Identify which cell holds the provided text, then report its (X, Y) central coordinate. 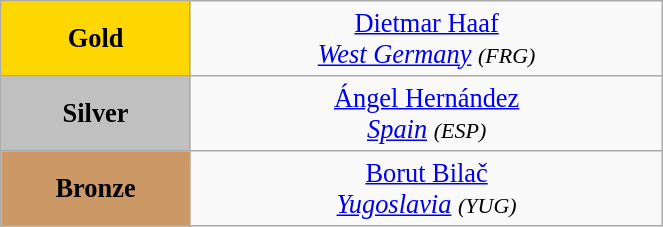
Bronze (96, 188)
Ángel HernándezSpain (ESP) (426, 112)
Gold (96, 38)
Dietmar HaafWest Germany (FRG) (426, 38)
Silver (96, 112)
Borut BilačYugoslavia (YUG) (426, 188)
